Provide the [x, y] coordinate of the cell's center where the given text is located.  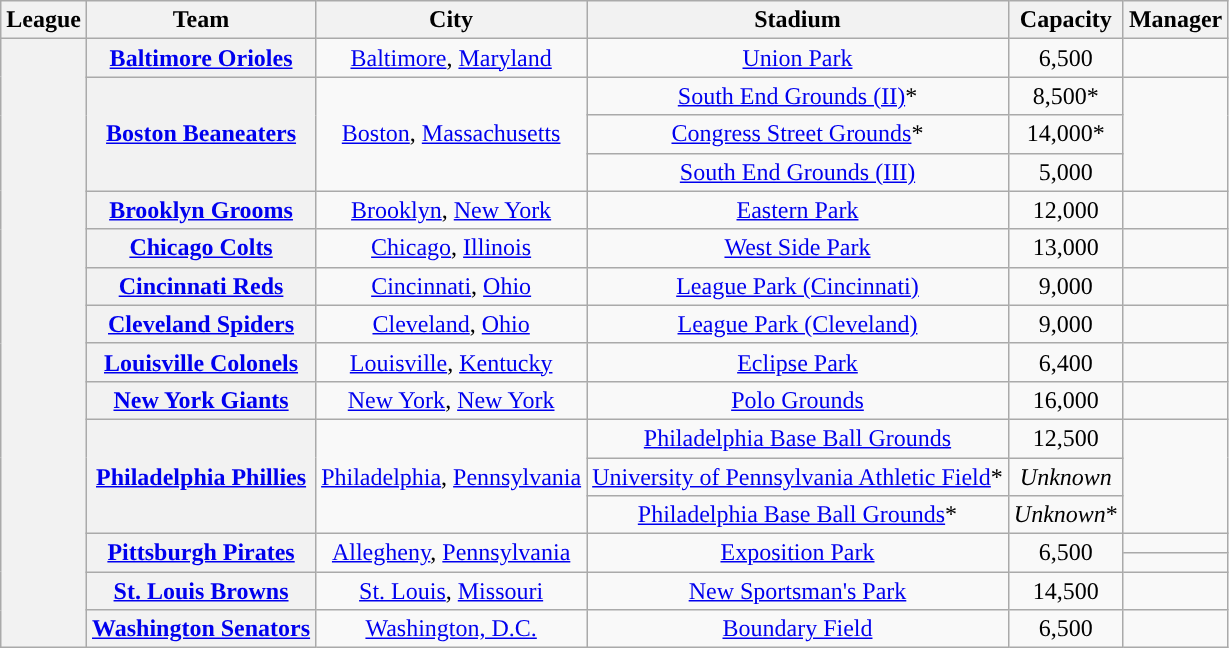
Baltimore Orioles [200, 58]
Exposition Park [798, 553]
13,000 [1066, 248]
St. Louis, Missouri [452, 591]
Union Park [798, 58]
South End Grounds (II)* [798, 96]
Stadium [798, 20]
West Side Park [798, 248]
St. Louis Browns [200, 591]
Team [200, 20]
Brooklyn Grooms [200, 210]
New York, New York [452, 400]
League Park (Cincinnati) [798, 286]
Eastern Park [798, 210]
Boston, Massachusetts [452, 134]
League Park (Cleveland) [798, 324]
Unknown [1066, 477]
League [44, 20]
Boston Beaneaters [200, 134]
Philadelphia, Pennsylvania [452, 476]
6,400 [1066, 362]
New Sportsman's Park [798, 591]
Boundary Field [798, 629]
Washington Senators [200, 629]
12,500 [1066, 438]
14,000* [1066, 134]
Philadelphia Base Ball Grounds* [798, 515]
Allegheny, Pennsylvania [452, 553]
Capacity [1066, 20]
Louisville Colonels [200, 362]
Washington, D.C. [452, 629]
Polo Grounds [798, 400]
New York Giants [200, 400]
South End Grounds (III) [798, 172]
Louisville, Kentucky [452, 362]
5,000 [1066, 172]
8,500* [1066, 96]
Philadelphia Base Ball Grounds [798, 438]
Brooklyn, New York [452, 210]
Congress Street Grounds* [798, 134]
Cleveland Spiders [200, 324]
Pittsburgh Pirates [200, 553]
City [452, 20]
Chicago, Illinois [452, 248]
Unknown* [1066, 515]
Cincinnati, Ohio [452, 286]
12,000 [1066, 210]
University of Pennsylvania Athletic Field* [798, 477]
14,500 [1066, 591]
Cincinnati Reds [200, 286]
16,000 [1066, 400]
Chicago Colts [200, 248]
Manager [1175, 20]
Philadelphia Phillies [200, 476]
Eclipse Park [798, 362]
Cleveland, Ohio [452, 324]
Baltimore, Maryland [452, 58]
